Identify which cell holds the provided text, then report its [X, Y] central coordinate. 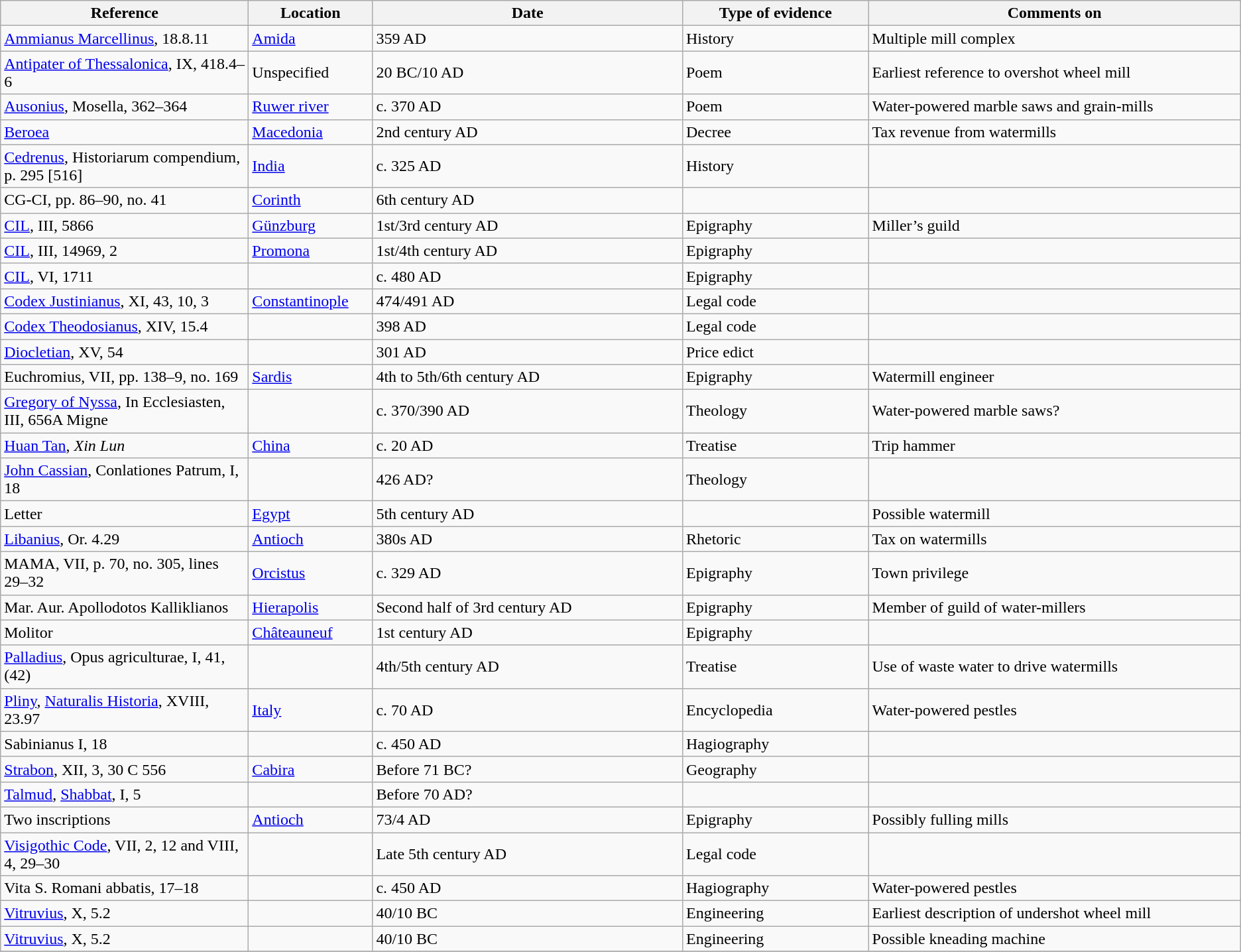
Geography [776, 769]
Libanius, Or. 4.29 [125, 539]
c. 480 AD [528, 276]
5th century AD [528, 514]
Before 71 BC? [528, 769]
Location [310, 13]
Use of waste water to drive watermills [1054, 667]
380s AD [528, 539]
474/491 AD [528, 301]
Codex Theodosianus, XIV, 15.4 [125, 326]
Talmud, Shabbat, I, 5 [125, 794]
India [310, 166]
Palladius, Opus agriculturae, I, 41, (42) [125, 667]
Possibly fulling mills [1054, 819]
CIL, III, 14969, 2 [125, 251]
c. 370/390 AD [528, 411]
Euchromius, VII, pp. 138–9, no. 169 [125, 377]
c. 20 AD [528, 446]
Codex Justinianus, XI, 43, 10, 3 [125, 301]
Ammianus Marcellinus, 18.8.11 [125, 38]
20 BC/10 AD [528, 73]
Cedrenus, Historiarum compendium, p. 295 [516] [125, 166]
Earliest description of undershot wheel mill [1054, 914]
Second half of 3rd century AD [528, 607]
c. 329 AD [528, 573]
Late 5th century AD [528, 854]
Molitor [125, 632]
Corinth [310, 200]
Decree [776, 132]
1st century AD [528, 632]
Amida [310, 38]
Italy [310, 709]
Vita S. Romani abbatis, 17–18 [125, 888]
Water-powered marble saws? [1054, 411]
CG-CI, pp. 86–90, no. 41 [125, 200]
398 AD [528, 326]
Antipater of Thessalonica, IX, 418.4–6 [125, 73]
Water-powered marble saws and grain-mills [1054, 107]
c. 70 AD [528, 709]
Before 70 AD? [528, 794]
Town privilege [1054, 573]
Egypt [310, 514]
4th to 5th/6th century AD [528, 377]
Two inscriptions [125, 819]
1st/3rd century AD [528, 225]
Miller’s guild [1054, 225]
Promona [310, 251]
Pliny, Naturalis Historia, XVIII, 23.97 [125, 709]
Strabon, XII, 3, 30 C 556 [125, 769]
Ausonius, Mosella, 362–364 [125, 107]
Price edict [776, 352]
Mar. Aur. Apollodotos Kalliklianos [125, 607]
Huan Tan, Xin Lun [125, 446]
Trip hammer [1054, 446]
Possible watermill [1054, 514]
Cabira [310, 769]
Günzburg [310, 225]
Ruwer river [310, 107]
Earliest reference to overshot wheel mill [1054, 73]
Tax revenue from watermills [1054, 132]
Orcistus [310, 573]
Unspecified [310, 73]
Member of guild of water-millers [1054, 607]
Gregory of Nyssa, In Ecclesiasten, III, 656A Migne [125, 411]
CIL, VI, 1711 [125, 276]
Watermill engineer [1054, 377]
Date [528, 13]
Diocletian, XV, 54 [125, 352]
Macedonia [310, 132]
Comments on [1054, 13]
Type of evidence [776, 13]
6th century AD [528, 200]
John Cassian, Conlationes Patrum, I, 18 [125, 480]
4th/5th century AD [528, 667]
China [310, 446]
359 AD [528, 38]
Visigothic Code, VII, 2, 12 and VIII, 4, 29–30 [125, 854]
Possible kneading machine [1054, 939]
Beroea [125, 132]
1st/4th century AD [528, 251]
Sardis [310, 377]
Multiple mill complex [1054, 38]
MAMA, VII, p. 70, no. 305, lines 29–32 [125, 573]
c. 370 AD [528, 107]
Encyclopedia [776, 709]
73/4 AD [528, 819]
Châteauneuf [310, 632]
Rhetoric [776, 539]
2nd century AD [528, 132]
Constantinople [310, 301]
Reference [125, 13]
426 AD? [528, 480]
301 AD [528, 352]
Sabinianus I, 18 [125, 744]
CIL, III, 5866 [125, 225]
Letter [125, 514]
c. 325 AD [528, 166]
Hierapolis [310, 607]
Tax on watermills [1054, 539]
